Detect which cell encompasses the target text, then output its [x, y] center coordinate. 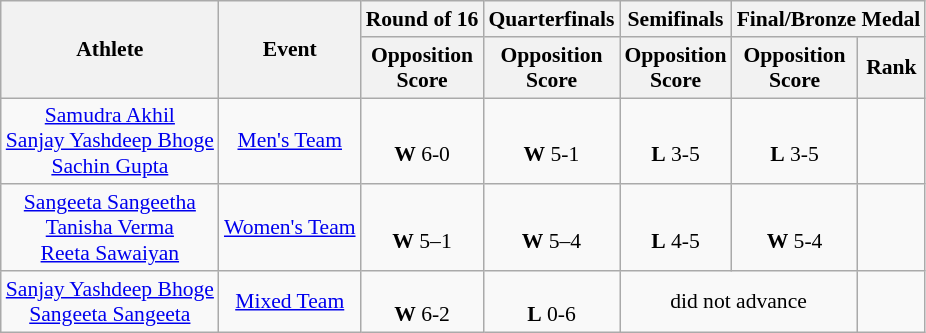
W 5-4 [795, 228]
Samudra AkhilSanjay Yashdeep BhogeSachin Gupta [110, 142]
Men's Team [290, 142]
Semifinals [676, 19]
W 6-0 [422, 142]
W 5-1 [551, 142]
Sangeeta SangeethaTanisha VermaReeta Sawaiyan [110, 228]
Rank [891, 68]
Final/Bronze Medal [829, 19]
W 5–1 [422, 228]
Quarterfinals [551, 19]
Sanjay Yashdeep BhogeSangeeta Sangeeta [110, 302]
L 4-5 [676, 228]
W 6-2 [422, 302]
Mixed Team [290, 302]
Event [290, 50]
Round of 16 [422, 19]
Women's Team [290, 228]
Athlete [110, 50]
did not advance [739, 302]
W 5–4 [551, 228]
L 0-6 [551, 302]
